Pinpoint the cell where the given text exists, returning its (x, y) midpoint coordinate. 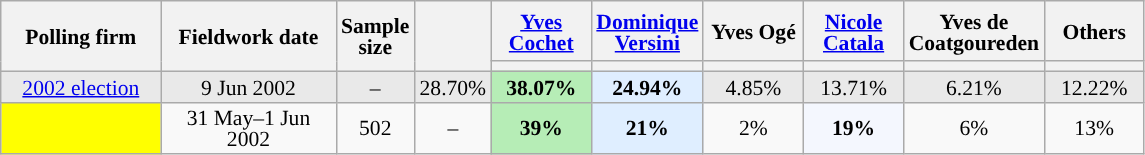
502 (375, 128)
6.21% (974, 86)
38.07% (541, 86)
Others (1094, 31)
9 Jun 2002 (248, 86)
2002 election (81, 86)
19% (854, 128)
4.85% (753, 86)
Yves de Coatgoureden (974, 31)
Dominique Versini (647, 31)
Yves Ogé (753, 31)
24.94% (647, 86)
31 May–1 Jun 2002 (248, 128)
Yves Cochet (541, 31)
Samplesize (375, 36)
6% (974, 128)
39% (541, 128)
Polling firm (81, 36)
13% (1094, 128)
12.22% (1094, 86)
21% (647, 128)
28.70% (452, 86)
Nicole Catala (854, 31)
13.71% (854, 86)
2% (753, 128)
Fieldwork date (248, 36)
